Find where the given text appears and provide that cell's center as [x, y] coordinate. 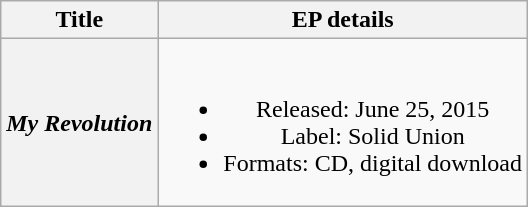
EP details [343, 20]
Title [80, 20]
Released: June 25, 2015Label: Solid UnionFormats: CD, digital download [343, 122]
My Revolution [80, 122]
